Find where the given text appears and provide that cell's center as [x, y] coordinate. 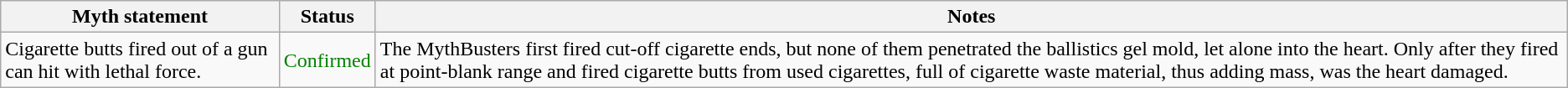
Status [327, 17]
Confirmed [327, 60]
Myth statement [141, 17]
Cigarette butts fired out of a gun can hit with lethal force. [141, 60]
Notes [972, 17]
